Locate the cell with the specified text and output its (X, Y) center coordinate. 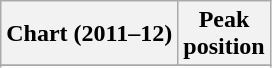
Peakposition (224, 34)
Chart (2011–12) (90, 34)
